Find where the given text appears and provide that cell's center as [X, Y] coordinate. 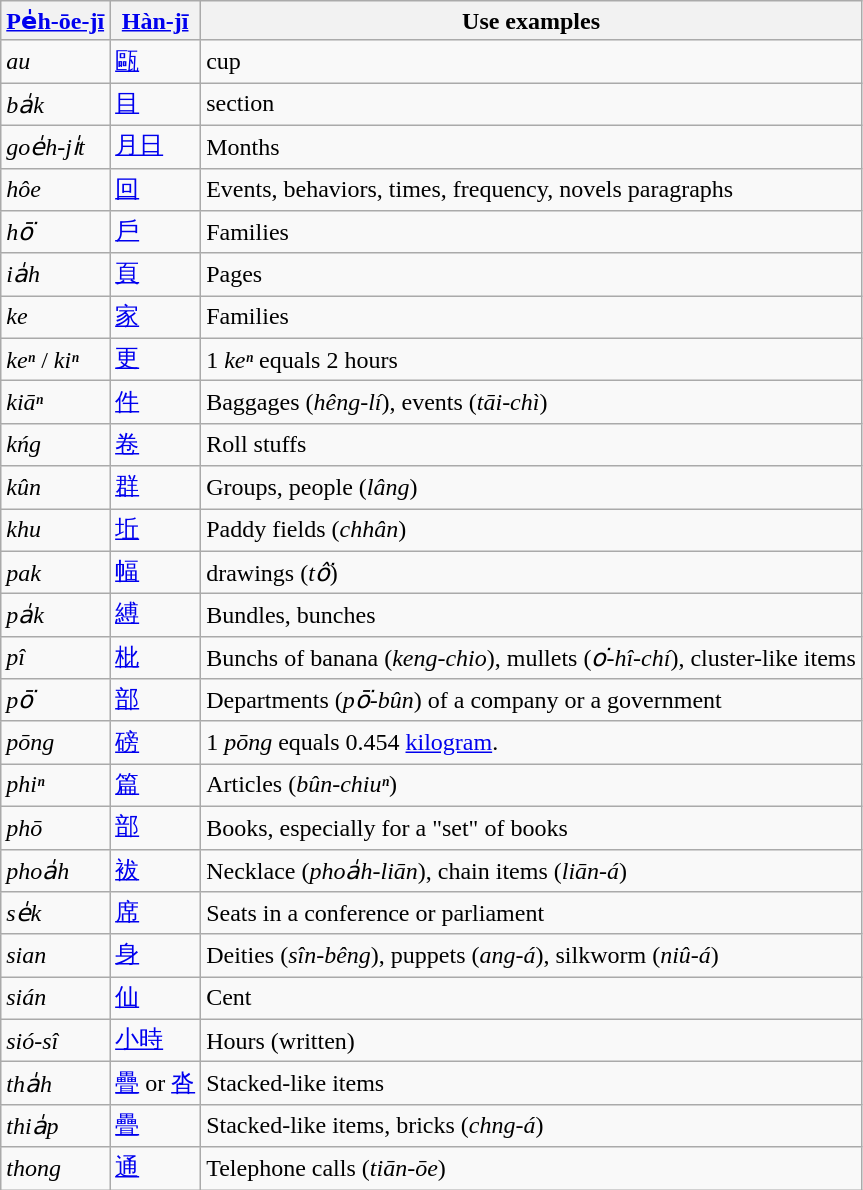
枇 [156, 658]
ba̍k [56, 104]
頁 [156, 274]
Use examples [532, 21]
Stacked-like items, bricks (chng-á) [532, 1126]
kiāⁿ [56, 402]
小時 [156, 1040]
篇 [156, 786]
回 [156, 190]
Bundles, bunches [532, 616]
席 [156, 914]
Hours (written) [532, 1040]
hôe [56, 190]
戶 [156, 232]
仙 [156, 998]
se̍k [56, 914]
Telephone calls (tiān-ōe) [532, 1168]
kûn [56, 488]
疊 or 沓 [156, 1084]
更 [156, 360]
月日 [156, 146]
Articles (bûn-chiuⁿ) [532, 786]
keⁿ / kiⁿ [56, 360]
Books, especially for a "set" of books [532, 828]
sió-sî [56, 1040]
件 [156, 402]
Seats in a conference or parliament [532, 914]
疊 [156, 1126]
phoa̍h [56, 870]
au [56, 62]
goe̍h-ji̍t [56, 146]
縛 [156, 616]
1 pōng equals 0.454 kilogram. [532, 742]
Paddy fields (chhân) [532, 530]
Departments (pō͘-bûn) of a company or a government [532, 700]
thia̍p [56, 1126]
ia̍h [56, 274]
甌 [156, 62]
Bunchs of banana (keng-chio), mullets (o͘-hî-chí), cluster-like items [532, 658]
hō͘ [56, 232]
Deities (sîn-bêng), puppets (ang-á), silkworm (niû-á) [532, 956]
1 keⁿ equals 2 hours [532, 360]
sián [56, 998]
phiⁿ [56, 786]
Groups, people (lâng) [532, 488]
卷 [156, 444]
cup [532, 62]
磅 [156, 742]
pa̍k [56, 616]
kńg [56, 444]
通 [156, 1168]
pōng [56, 742]
Pages [532, 274]
thong [56, 1168]
pî [56, 658]
Hàn-jī [156, 21]
群 [156, 488]
家 [156, 318]
sian [56, 956]
pak [56, 572]
Baggages (hêng-lí), events (tāi-chì) [532, 402]
坵 [156, 530]
Months [532, 146]
Events, behaviors, times, frequency, novels paragraphs [532, 190]
khu [56, 530]
pō͘ [56, 700]
phō [56, 828]
目 [156, 104]
Roll stuffs [532, 444]
Stacked-like items [532, 1084]
tha̍h [56, 1084]
section [532, 104]
Pe̍h-ōe-jī [56, 21]
幅 [156, 572]
身 [156, 956]
ke [56, 318]
袚 [156, 870]
Necklace (phoa̍h-liān), chain items (liān-á) [532, 870]
Cent [532, 998]
drawings (tô͘) [532, 572]
